Pinpoint the cell where the given text exists, returning its [X, Y] midpoint coordinate. 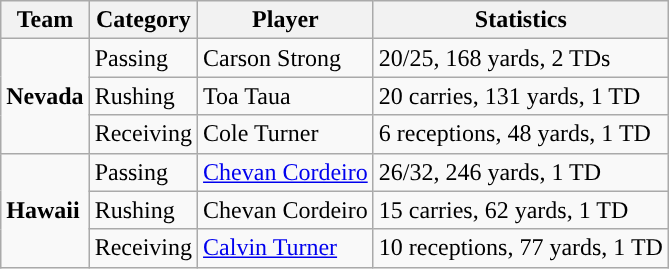
Player [286, 20]
Calvin Turner [286, 248]
26/32, 246 yards, 1 TD [520, 172]
Carson Strong [286, 58]
Toa Taua [286, 96]
20/25, 168 yards, 2 TDs [520, 58]
Cole Turner [286, 134]
Category [143, 20]
Team [45, 20]
15 carries, 62 yards, 1 TD [520, 210]
20 carries, 131 yards, 1 TD [520, 96]
10 receptions, 77 yards, 1 TD [520, 248]
6 receptions, 48 yards, 1 TD [520, 134]
Nevada [45, 96]
Hawaii [45, 210]
Statistics [520, 20]
